From the cell containing the given text, extract its center point as [X, Y] coordinate. 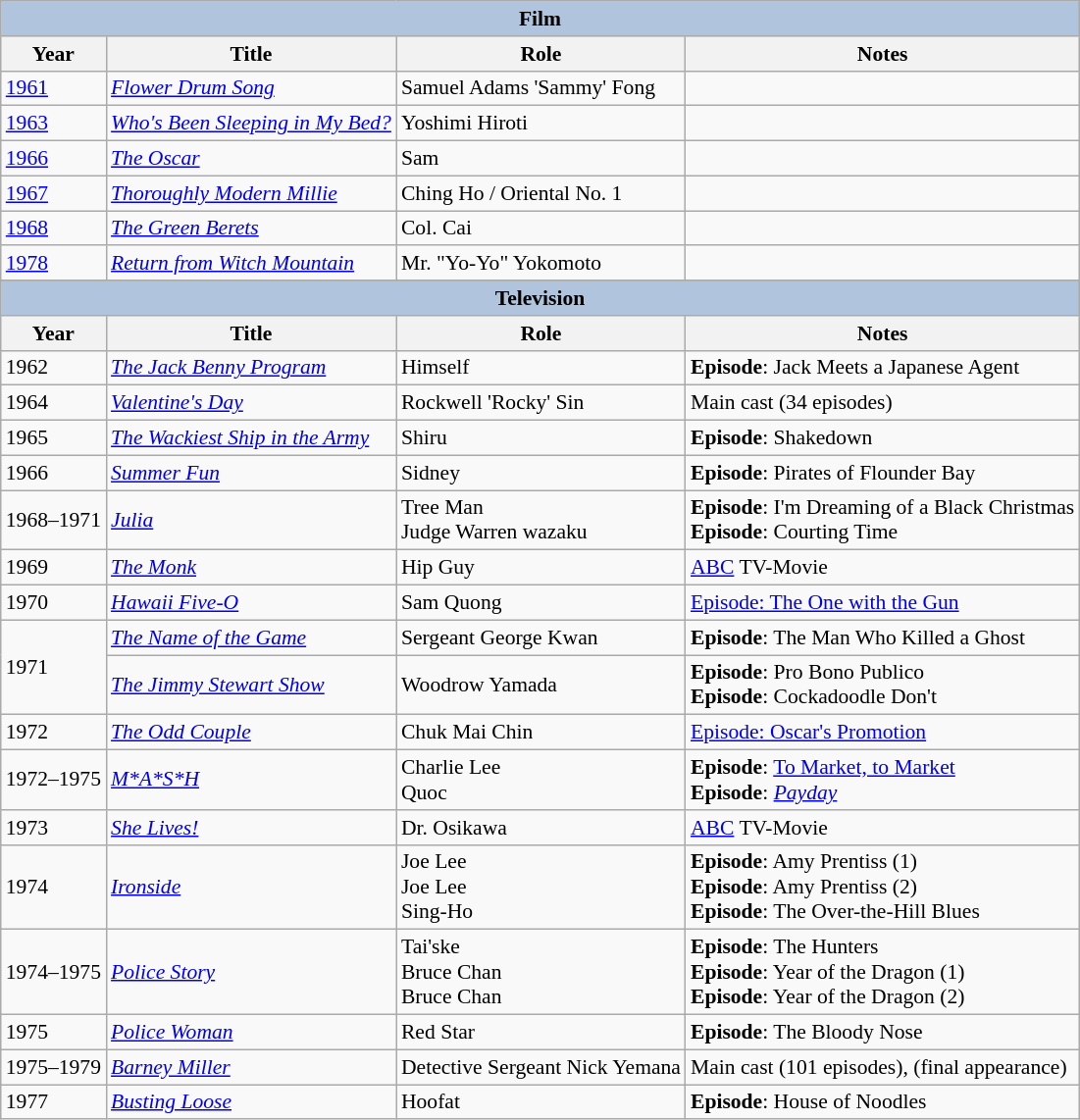
Hoofat [541, 1102]
1978 [53, 264]
The Monk [251, 568]
Summer Fun [251, 473]
Yoshimi Hiroti [541, 124]
Main cast (34 episodes) [883, 403]
1974 [53, 887]
1967 [53, 193]
1972 [53, 733]
Mr. "Yo-Yo" Yokomoto [541, 264]
Episode: The One with the Gun [883, 603]
M*A*S*H [251, 781]
1977 [53, 1102]
Barney Miller [251, 1067]
Flower Drum Song [251, 88]
The Name of the Game [251, 637]
1975–1979 [53, 1067]
Episode: Jack Meets a Japanese Agent [883, 368]
Episode: The Man Who Killed a Ghost [883, 637]
Tree Man Judge Warren wazaku [541, 520]
1968 [53, 229]
1964 [53, 403]
Dr. Osikawa [541, 828]
1963 [53, 124]
Police Woman [251, 1033]
The Jimmy Stewart Show [251, 685]
1972–1975 [53, 781]
Episode: Shakedown [883, 438]
The Green Berets [251, 229]
Hawaii Five-O [251, 603]
1968–1971 [53, 520]
1962 [53, 368]
Episode: The Hunters Episode: Year of the Dragon (1) Episode: Year of the Dragon (2) [883, 973]
Thoroughly Modern Millie [251, 193]
Film [540, 19]
Episode: I'm Dreaming of a Black Christmas Episode: Courting Time [883, 520]
1971 [53, 667]
Return from Witch Mountain [251, 264]
Julia [251, 520]
1970 [53, 603]
Charlie Lee Quoc [541, 781]
Episode: Amy Prentiss (1) Episode: Amy Prentiss (2) Episode: The Over-the-Hill Blues [883, 887]
Valentine's Day [251, 403]
Rockwell 'Rocky' Sin [541, 403]
1969 [53, 568]
1965 [53, 438]
Sam [541, 159]
Episode: To Market, to Market Episode: Payday [883, 781]
Chuk Mai Chin [541, 733]
Episode: Oscar's Promotion [883, 733]
Main cast (101 episodes), (final appearance) [883, 1067]
Himself [541, 368]
The Odd Couple [251, 733]
Episode: House of Noodles [883, 1102]
Shiru [541, 438]
Ironside [251, 887]
Woodrow Yamada [541, 685]
1961 [53, 88]
The Oscar [251, 159]
1973 [53, 828]
Who's Been Sleeping in My Bed? [251, 124]
Television [540, 298]
Red Star [541, 1033]
The Wackiest Ship in the Army [251, 438]
1974–1975 [53, 973]
Episode: Pro Bono Publico Episode: Cockadoodle Don't [883, 685]
Samuel Adams 'Sammy' Fong [541, 88]
Detective Sergeant Nick Yemana [541, 1067]
Sidney [541, 473]
1975 [53, 1033]
Episode: The Bloody Nose [883, 1033]
Joe Lee Joe Lee Sing-Ho [541, 887]
Episode: Pirates of Flounder Bay [883, 473]
The Jack Benny Program [251, 368]
Tai'ske Bruce Chan Bruce Chan [541, 973]
She Lives! [251, 828]
Busting Loose [251, 1102]
Sam Quong [541, 603]
Hip Guy [541, 568]
Sergeant George Kwan [541, 637]
Police Story [251, 973]
Col. Cai [541, 229]
Ching Ho / Oriental No. 1 [541, 193]
